Extract the [X, Y] coordinate from the center of the cell holding the provided text.  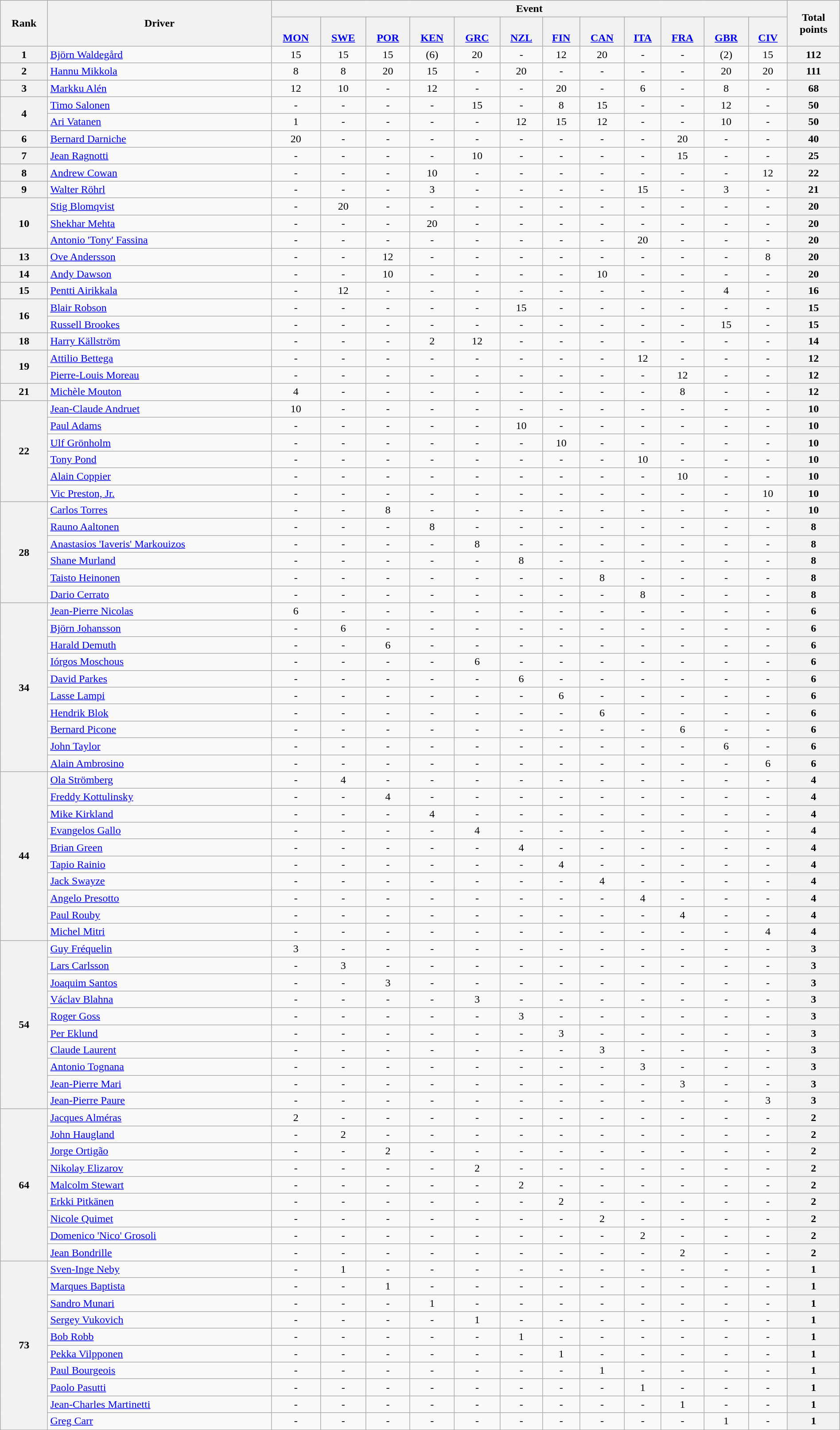
CAN [603, 32]
Tapio Rainio [159, 864]
Paul Adams [159, 426]
Jean-Pierre Nicolas [159, 611]
Nicole Quimet [159, 1219]
GBR [727, 32]
MON [296, 32]
David Parkes [159, 679]
John Haugland [159, 1134]
Vic Preston, Jr. [159, 493]
Driver [159, 23]
Ola Strömberg [159, 780]
Domenico 'Nico' Grosoli [159, 1235]
Totalpoints [813, 23]
Alain Ambrosino [159, 763]
Bernard Darniche [159, 139]
POR [388, 32]
Greg Carr [159, 1421]
Harry Källström [159, 341]
Claude Laurent [159, 1050]
Václav Blahna [159, 999]
Antonio 'Tony' Fassina [159, 240]
Bob Robb [159, 1337]
Roger Goss [159, 1016]
FIN [561, 32]
KEN [432, 32]
Antonio Tognana [159, 1067]
Taisto Heinonen [159, 578]
Angelo Presotto [159, 898]
Timo Salonen [159, 105]
112 [813, 55]
Paul Bourgeois [159, 1371]
Paolo Pasutti [159, 1387]
Shekhar Mehta [159, 223]
34 [24, 687]
(2) [727, 55]
Jacques Alméras [159, 1117]
Jean-Pierre Paure [159, 1101]
Event [529, 9]
Hannu Mikkola [159, 71]
Jean-Claude Andruet [159, 409]
Rank [24, 23]
Hendrik Blok [159, 712]
ITA [642, 32]
Brian Green [159, 848]
Erkki Pitkänen [159, 1202]
Iórgos Moschous [159, 662]
Russell Brookes [159, 324]
Marques Baptista [159, 1286]
Carlos Torres [159, 510]
Guy Fréquelin [159, 949]
Ove Andersson [159, 257]
(6) [432, 55]
Harald Demuth [159, 645]
Paul Rouby [159, 915]
SWE [343, 32]
Sandro Munari [159, 1303]
Michèle Mouton [159, 392]
68 [813, 88]
Joaquim Santos [159, 982]
Michel Mitri [159, 932]
40 [813, 139]
Ulf Grönholm [159, 442]
Jorge Ortigão [159, 1151]
Mike Kirkland [159, 814]
54 [24, 1025]
Lasse Lampi [159, 695]
Jean-Pierre Mari [159, 1084]
Blair Robson [159, 308]
Sven-Inge Neby [159, 1269]
Attilio Bettega [159, 358]
18 [24, 341]
Pierre-Louis Moreau [159, 375]
Evangelos Gallo [159, 831]
Malcolm Stewart [159, 1185]
Tony Pond [159, 459]
Björn Waldegård [159, 55]
John Taylor [159, 746]
Stig Blomqvist [159, 206]
Sergey Vukovich [159, 1320]
Nikolay Elizarov [159, 1168]
Andrew Cowan [159, 172]
Andy Dawson [159, 274]
13 [24, 257]
Pekka Vilpponen [159, 1354]
7 [24, 156]
19 [24, 367]
28 [24, 552]
Freddy Kottulinsky [159, 797]
Jean-Charles Martinetti [159, 1404]
Jack Swayze [159, 881]
Björn Johansson [159, 628]
Walter Röhrl [159, 189]
Jean Ragnotti [159, 156]
73 [24, 1345]
Bernard Picone [159, 729]
Rauno Aaltonen [159, 527]
111 [813, 71]
9 [24, 189]
NZL [521, 32]
Jean Bondrille [159, 1252]
Anastasios 'Iaveris' Markouizos [159, 544]
Ari Vatanen [159, 122]
Shane Murland [159, 561]
CIV [768, 32]
64 [24, 1185]
FRA [682, 32]
Dario Cerrato [159, 594]
44 [24, 856]
Pentti Airikkala [159, 291]
Lars Carlsson [159, 965]
Per Eklund [159, 1033]
25 [813, 156]
GRC [478, 32]
Alain Coppier [159, 476]
Markku Alén [159, 88]
